Capture the cell that displays the provided text and extract its (x, y) central coordinate. 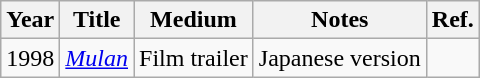
Film trailer (194, 58)
Japanese version (340, 58)
Mulan (97, 58)
Title (97, 20)
Ref. (452, 20)
Notes (340, 20)
1998 (30, 58)
Year (30, 20)
Medium (194, 20)
